Determine the [X, Y] coordinate at the center of the cell enclosing the given text.  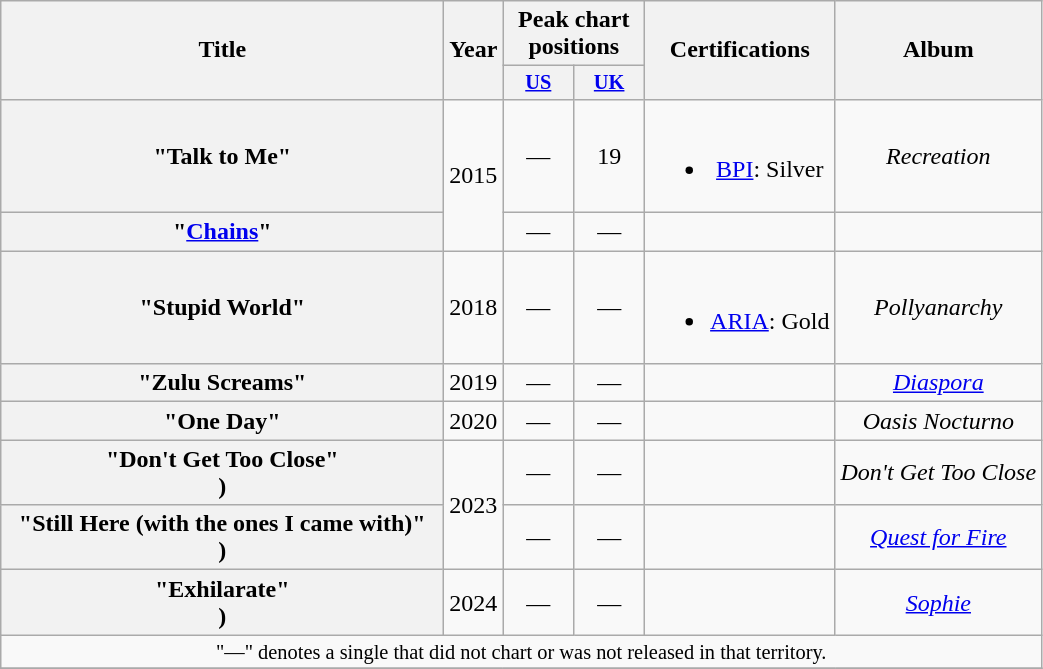
"One Day" [222, 421]
ARIA: Gold [740, 308]
"Still Here (with the ones I came with)") [222, 538]
Pollyanarchy [938, 308]
Title [222, 50]
Diaspora [938, 383]
Year [474, 50]
Sophie [938, 602]
US [538, 83]
2015 [474, 174]
2023 [474, 505]
UK [610, 83]
2018 [474, 308]
19 [610, 156]
"Stupid World" [222, 308]
"—" denotes a single that did not chart or was not released in that territory. [522, 652]
BPI: Silver [740, 156]
Quest for Fire [938, 538]
"Exhilarate") [222, 602]
"Don't Get Too Close") [222, 472]
"Zulu Screams" [222, 383]
Certifications [740, 50]
Recreation [938, 156]
Don't Get Too Close [938, 472]
"Chains" [222, 232]
Album [938, 50]
"Talk to Me" [222, 156]
2024 [474, 602]
Oasis Nocturno [938, 421]
Peak chart positions [574, 34]
2019 [474, 383]
2020 [474, 421]
